Capture the cell that displays the provided text and extract its [x, y] central coordinate. 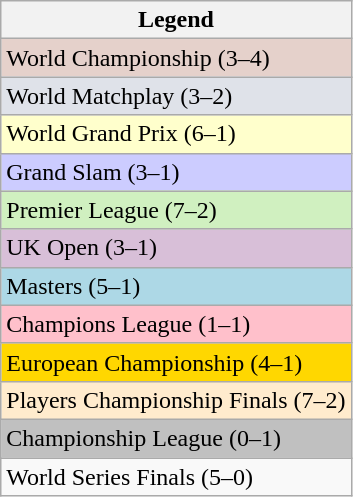
World Series Finals (5–0) [176, 477]
World Championship (3–4) [176, 58]
Champions League (1–1) [176, 324]
World Grand Prix (6–1) [176, 134]
Masters (5–1) [176, 286]
European Championship (4–1) [176, 362]
Championship League (0–1) [176, 438]
Grand Slam (3–1) [176, 172]
UK Open (3–1) [176, 248]
Players Championship Finals (7–2) [176, 400]
Legend [176, 20]
Premier League (7–2) [176, 210]
World Matchplay (3–2) [176, 96]
